Find where the given text appears and provide that cell's center as [X, Y] coordinate. 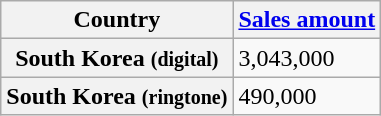
Country [117, 20]
490,000 [307, 96]
South Korea (digital) [117, 58]
3,043,000 [307, 58]
South Korea (ringtone) [117, 96]
Sales amount [307, 20]
